Detect which cell encompasses the target text, then output its (x, y) center coordinate. 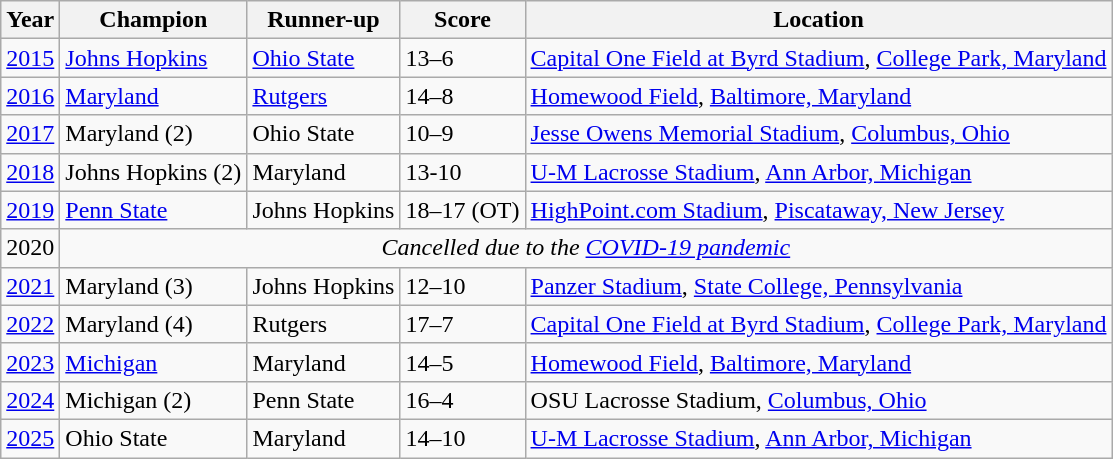
Maryland (2) (154, 134)
16–4 (462, 400)
Maryland (3) (154, 286)
2025 (30, 438)
2021 (30, 286)
Michigan (2) (154, 400)
2016 (30, 96)
17–7 (462, 324)
18–17 (OT) (462, 210)
Johns Hopkins (2) (154, 172)
14–5 (462, 362)
14–8 (462, 96)
13-10 (462, 172)
10–9 (462, 134)
2024 (30, 400)
Maryland (4) (154, 324)
2022 (30, 324)
Champion (154, 20)
Runner-up (324, 20)
Score (462, 20)
HighPoint.com Stadium, Piscataway, New Jersey (818, 210)
Location (818, 20)
Panzer Stadium, State College, Pennsylvania (818, 286)
14–10 (462, 438)
Cancelled due to the COVID-19 pandemic (586, 248)
13–6 (462, 58)
OSU Lacrosse Stadium, Columbus, Ohio (818, 400)
12–10 (462, 286)
2015 (30, 58)
2018 (30, 172)
2019 (30, 210)
2017 (30, 134)
Jesse Owens Memorial Stadium, Columbus, Ohio (818, 134)
2020 (30, 248)
2023 (30, 362)
Michigan (154, 362)
Year (30, 20)
